Extract the [X, Y] coordinate from the center of the cell holding the provided text.  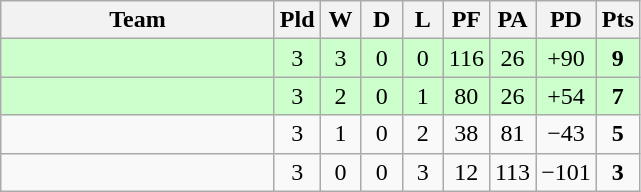
116 [466, 58]
−43 [566, 134]
12 [466, 172]
80 [466, 96]
PA [512, 20]
7 [618, 96]
113 [512, 172]
Pts [618, 20]
81 [512, 134]
5 [618, 134]
+90 [566, 58]
−101 [566, 172]
38 [466, 134]
+54 [566, 96]
L [422, 20]
PF [466, 20]
9 [618, 58]
D [382, 20]
PD [566, 20]
Team [138, 20]
Pld [297, 20]
W [340, 20]
